Detect which cell encompasses the target text, then output its (X, Y) center coordinate. 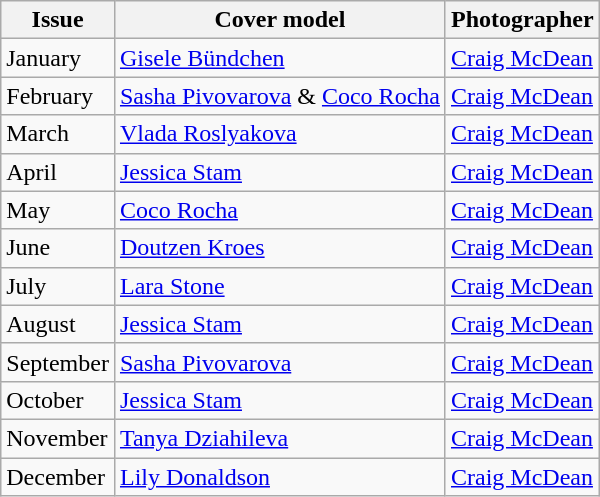
April (58, 172)
August (58, 324)
July (58, 286)
November (58, 438)
Vlada Roslyakova (280, 134)
December (58, 477)
October (58, 400)
Lily Donaldson (280, 477)
June (58, 248)
February (58, 96)
May (58, 210)
Tanya Dziahileva (280, 438)
Cover model (280, 20)
Sasha Pivovarova (280, 362)
Issue (58, 20)
September (58, 362)
Lara Stone (280, 286)
Photographer (522, 20)
Gisele Bündchen (280, 58)
Doutzen Kroes (280, 248)
Sasha Pivovarova & Coco Rocha (280, 96)
March (58, 134)
January (58, 58)
Coco Rocha (280, 210)
